From the cell containing the given text, extract its center point as (x, y) coordinate. 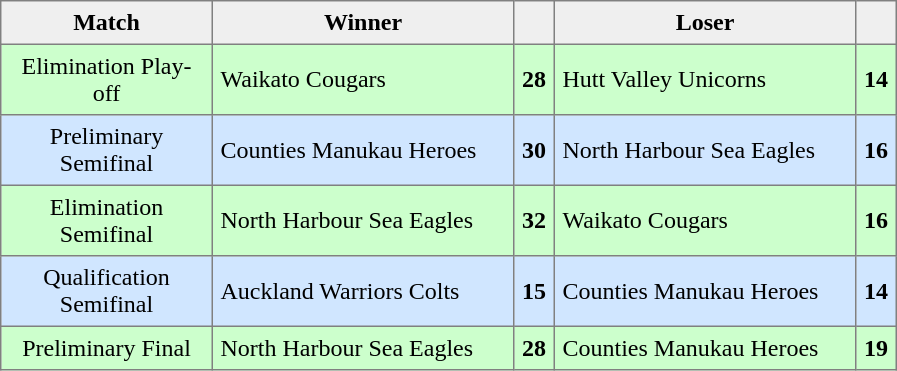
Preliminary Semifinal (107, 150)
Elimination Semifinal (107, 220)
Winner (363, 23)
Match (107, 23)
Hutt Valley Unicorns (705, 79)
Auckland Warriors Colts (363, 291)
32 (534, 220)
Elimination Play-off (107, 79)
Loser (705, 23)
19 (876, 348)
Preliminary Final (107, 348)
Qualification Semifinal (107, 291)
15 (534, 291)
30 (534, 150)
